Pinpoint the cell where the given text exists, returning its [x, y] midpoint coordinate. 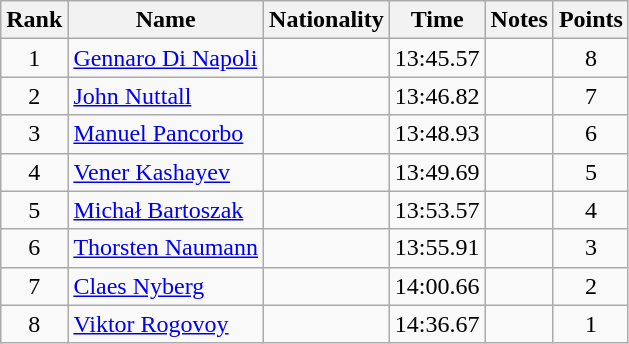
Gennaro Di Napoli [166, 58]
14:00.66 [437, 286]
John Nuttall [166, 96]
13:46.82 [437, 96]
Claes Nyberg [166, 286]
Vener Kashayev [166, 172]
Thorsten Naumann [166, 248]
Name [166, 20]
13:55.91 [437, 248]
Notes [519, 20]
Manuel Pancorbo [166, 134]
Viktor Rogovoy [166, 324]
14:36.67 [437, 324]
Nationality [327, 20]
Michał Bartoszak [166, 210]
13:48.93 [437, 134]
13:45.57 [437, 58]
Time [437, 20]
13:53.57 [437, 210]
13:49.69 [437, 172]
Rank [34, 20]
Points [590, 20]
